Detect which cell encompasses the target text, then output its [X, Y] center coordinate. 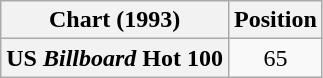
Position [276, 20]
Chart (1993) [115, 20]
US Billboard Hot 100 [115, 58]
65 [276, 58]
